Capture the cell that displays the provided text and extract its (X, Y) central coordinate. 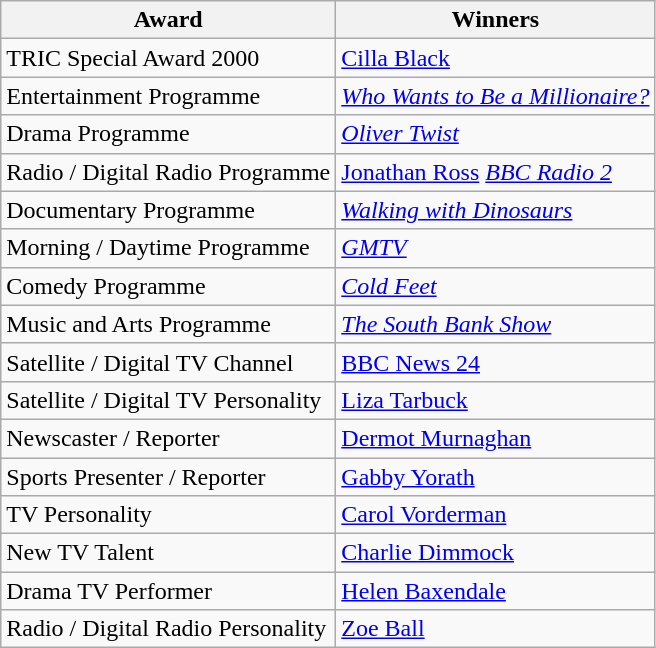
Walking with Dinosaurs (496, 210)
Oliver Twist (496, 134)
Comedy Programme (168, 286)
Cold Feet (496, 286)
Newscaster / Reporter (168, 438)
Gabby Yorath (496, 477)
Helen Baxendale (496, 591)
Carol Vorderman (496, 515)
Who Wants to Be a Millionaire? (496, 96)
Radio / Digital Radio Personality (168, 629)
Documentary Programme (168, 210)
Satellite / Digital TV Personality (168, 400)
Drama Programme (168, 134)
Zoe Ball (496, 629)
New TV Talent (168, 553)
Charlie Dimmock (496, 553)
GMTV (496, 248)
Award (168, 20)
Entertainment Programme (168, 96)
Winners (496, 20)
Music and Arts Programme (168, 324)
Sports Presenter / Reporter (168, 477)
TV Personality (168, 515)
Radio / Digital Radio Programme (168, 172)
Morning / Daytime Programme (168, 248)
Liza Tarbuck (496, 400)
Dermot Murnaghan (496, 438)
Jonathan Ross BBC Radio 2 (496, 172)
The South Bank Show (496, 324)
Drama TV Performer (168, 591)
Cilla Black (496, 58)
TRIC Special Award 2000 (168, 58)
Satellite / Digital TV Channel (168, 362)
BBC News 24 (496, 362)
